Capture the cell that displays the provided text and extract its (X, Y) central coordinate. 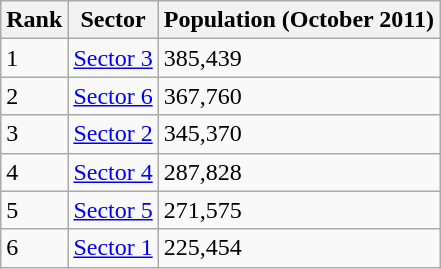
Sector 6 (113, 96)
1 (34, 58)
Population (October 2011) (298, 20)
Sector 5 (113, 210)
2 (34, 96)
225,454 (298, 248)
385,439 (298, 58)
3 (34, 134)
Sector 4 (113, 172)
Sector 3 (113, 58)
5 (34, 210)
Rank (34, 20)
345,370 (298, 134)
4 (34, 172)
287,828 (298, 172)
6 (34, 248)
Sector (113, 20)
Sector 1 (113, 248)
367,760 (298, 96)
Sector 2 (113, 134)
271,575 (298, 210)
